Detect which cell encompasses the target text, then output its (X, Y) center coordinate. 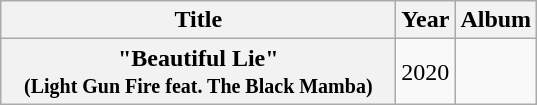
Album (496, 20)
"Beautiful Lie"(Light Gun Fire feat. The Black Mamba) (198, 72)
Title (198, 20)
2020 (426, 72)
Year (426, 20)
